Locate the cell with the specified text and output its [X, Y] center coordinate. 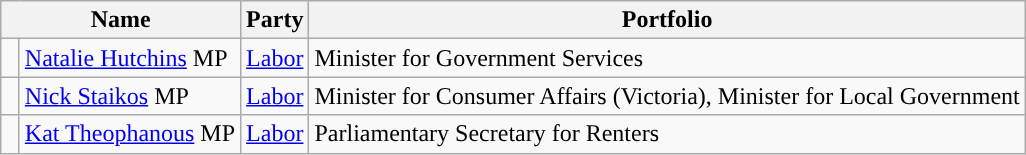
Minister for Government Services [667, 58]
Natalie Hutchins MP [130, 58]
Parliamentary Secretary for Renters [667, 134]
Kat Theophanous MP [130, 134]
Party [275, 20]
Nick Staikos MP [130, 96]
Minister for Consumer Affairs (Victoria), Minister for Local Government [667, 96]
Name [121, 20]
Portfolio [667, 20]
